Provide the [X, Y] coordinate of the cell's center where the given text is located.  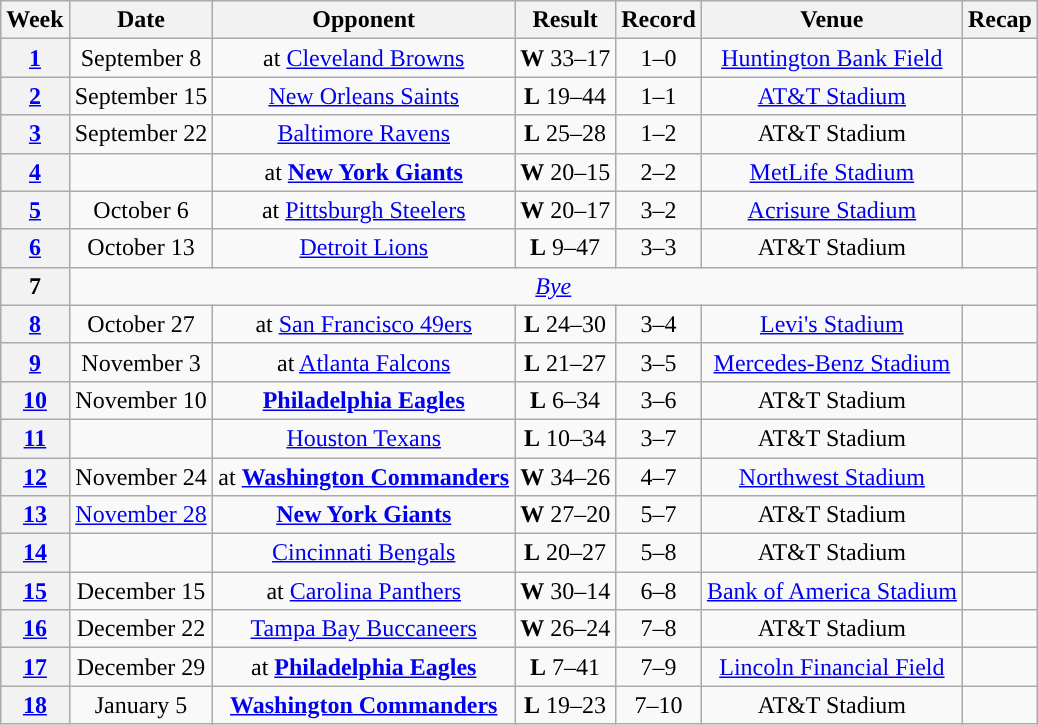
1–2 [659, 134]
L 19–23 [566, 705]
at Washington Commanders [364, 477]
W 30–14 [566, 591]
7 [35, 286]
L 21–27 [566, 362]
Huntington Bank Field [832, 58]
12 [35, 477]
W 34–26 [566, 477]
1–0 [659, 58]
Mercedes-Benz Stadium [832, 362]
Date [141, 20]
at Atlanta Falcons [364, 362]
Result [566, 20]
October 13 [141, 248]
Philadelphia Eagles [364, 400]
Northwest Stadium [832, 477]
Tampa Bay Buccaneers [364, 629]
7–8 [659, 629]
Recap [1000, 20]
December 22 [141, 629]
7–9 [659, 667]
New York Giants [364, 515]
18 [35, 705]
L 7–41 [566, 667]
W 20–15 [566, 172]
W 26–24 [566, 629]
at Philadelphia Eagles [364, 667]
Houston Texans [364, 438]
6 [35, 248]
November 28 [141, 515]
September 8 [141, 58]
Washington Commanders [364, 705]
Detroit Lions [364, 248]
7–10 [659, 705]
5–7 [659, 515]
13 [35, 515]
L 6–34 [566, 400]
Week [35, 20]
MetLife Stadium [832, 172]
Record [659, 20]
16 [35, 629]
L 20–27 [566, 553]
Bye [553, 286]
W 27–20 [566, 515]
Levi's Stadium [832, 324]
at Cleveland Browns [364, 58]
3–3 [659, 248]
14 [35, 553]
3–4 [659, 324]
December 15 [141, 591]
1 [35, 58]
15 [35, 591]
6–8 [659, 591]
1–1 [659, 96]
3–7 [659, 438]
November 3 [141, 362]
10 [35, 400]
4 [35, 172]
4–7 [659, 477]
Baltimore Ravens [364, 134]
8 [35, 324]
Lincoln Financial Field [832, 667]
November 10 [141, 400]
5 [35, 210]
at New York Giants [364, 172]
January 5 [141, 705]
17 [35, 667]
11 [35, 438]
3 [35, 134]
2–2 [659, 172]
Bank of America Stadium [832, 591]
3–6 [659, 400]
L 25–28 [566, 134]
at Carolina Panthers [364, 591]
L 24–30 [566, 324]
New Orleans Saints [364, 96]
October 27 [141, 324]
at San Francisco 49ers [364, 324]
Acrisure Stadium [832, 210]
September 15 [141, 96]
2 [35, 96]
L 9–47 [566, 248]
Cincinnati Bengals [364, 553]
October 6 [141, 210]
Venue [832, 20]
December 29 [141, 667]
L 19–44 [566, 96]
Opponent [364, 20]
3–2 [659, 210]
L 10–34 [566, 438]
at Pittsburgh Steelers [364, 210]
W 33–17 [566, 58]
9 [35, 362]
W 20–17 [566, 210]
November 24 [141, 477]
3–5 [659, 362]
September 22 [141, 134]
5–8 [659, 553]
